From the cell containing the given text, extract its center point as (X, Y) coordinate. 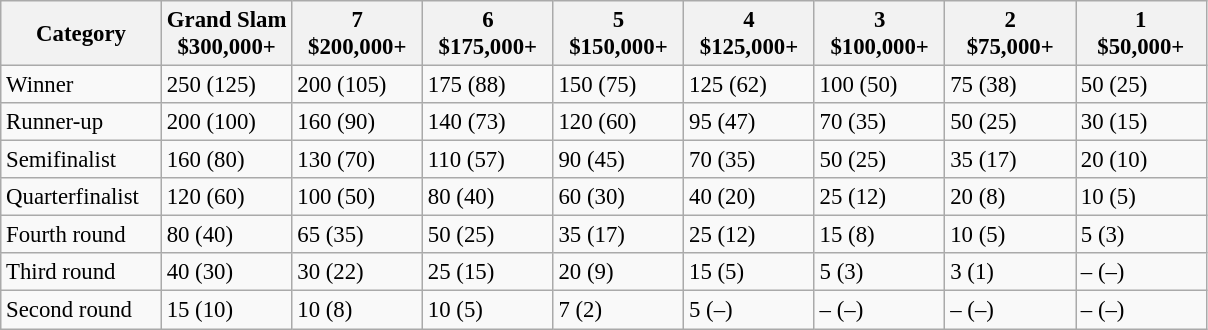
40 (30) (226, 273)
125 (62) (750, 85)
65 (35) (358, 235)
95 (47) (750, 122)
6 $175,000+ (488, 34)
2 $75,000+ (1010, 34)
3 $100,000+ (880, 34)
15 (10) (226, 310)
150 (75) (618, 85)
30 (15) (1142, 122)
15 (8) (880, 235)
Third round (82, 273)
200 (105) (358, 85)
130 (70) (358, 160)
7 (2) (618, 310)
15 (5) (750, 273)
160 (80) (226, 160)
175 (88) (488, 85)
Semifinalist (82, 160)
60 (30) (618, 197)
10 (8) (358, 310)
Quarterfinalist (82, 197)
Second round (82, 310)
30 (22) (358, 273)
20 (8) (1010, 197)
7 $200,000+ (358, 34)
90 (45) (618, 160)
200 (100) (226, 122)
Grand Slam $300,000+ (226, 34)
5 (–) (750, 310)
4 $125,000+ (750, 34)
Winner (82, 85)
160 (90) (358, 122)
Runner-up (82, 122)
5 $150,000+ (618, 34)
Fourth round (82, 235)
20 (9) (618, 273)
1 $50,000+ (1142, 34)
40 (20) (750, 197)
Category (82, 34)
75 (38) (1010, 85)
110 (57) (488, 160)
25 (15) (488, 273)
250 (125) (226, 85)
20 (10) (1142, 160)
140 (73) (488, 122)
3 (1) (1010, 273)
